Find where the given text appears and provide that cell's center as [x, y] coordinate. 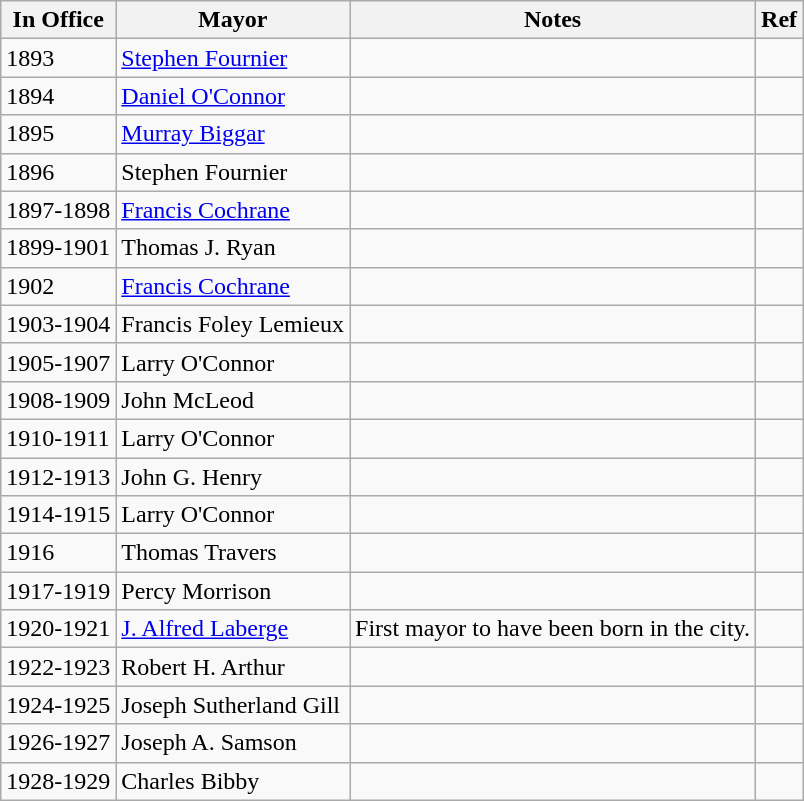
1895 [58, 134]
Thomas Travers [233, 553]
Robert H. Arthur [233, 667]
John G. Henry [233, 477]
Joseph A. Samson [233, 743]
Charles Bibby [233, 781]
Mayor [233, 20]
1902 [58, 286]
Thomas J. Ryan [233, 248]
Murray Biggar [233, 134]
John McLeod [233, 400]
1908-1909 [58, 400]
Percy Morrison [233, 591]
1926-1927 [58, 743]
Joseph Sutherland Gill [233, 705]
1914-1915 [58, 515]
1920-1921 [58, 629]
1922-1923 [58, 667]
First mayor to have been born in the city. [553, 629]
1899-1901 [58, 248]
1897-1898 [58, 210]
1905-1907 [58, 362]
Francis Foley Lemieux [233, 324]
Daniel O'Connor [233, 96]
1917-1919 [58, 591]
In Office [58, 20]
1910-1911 [58, 438]
1928-1929 [58, 781]
1894 [58, 96]
J. Alfred Laberge [233, 629]
1924-1925 [58, 705]
Ref [780, 20]
Notes [553, 20]
1903-1904 [58, 324]
1916 [58, 553]
1896 [58, 172]
1912-1913 [58, 477]
1893 [58, 58]
